Search for the cell housing the specified text and yield its [x, y] center coordinate. 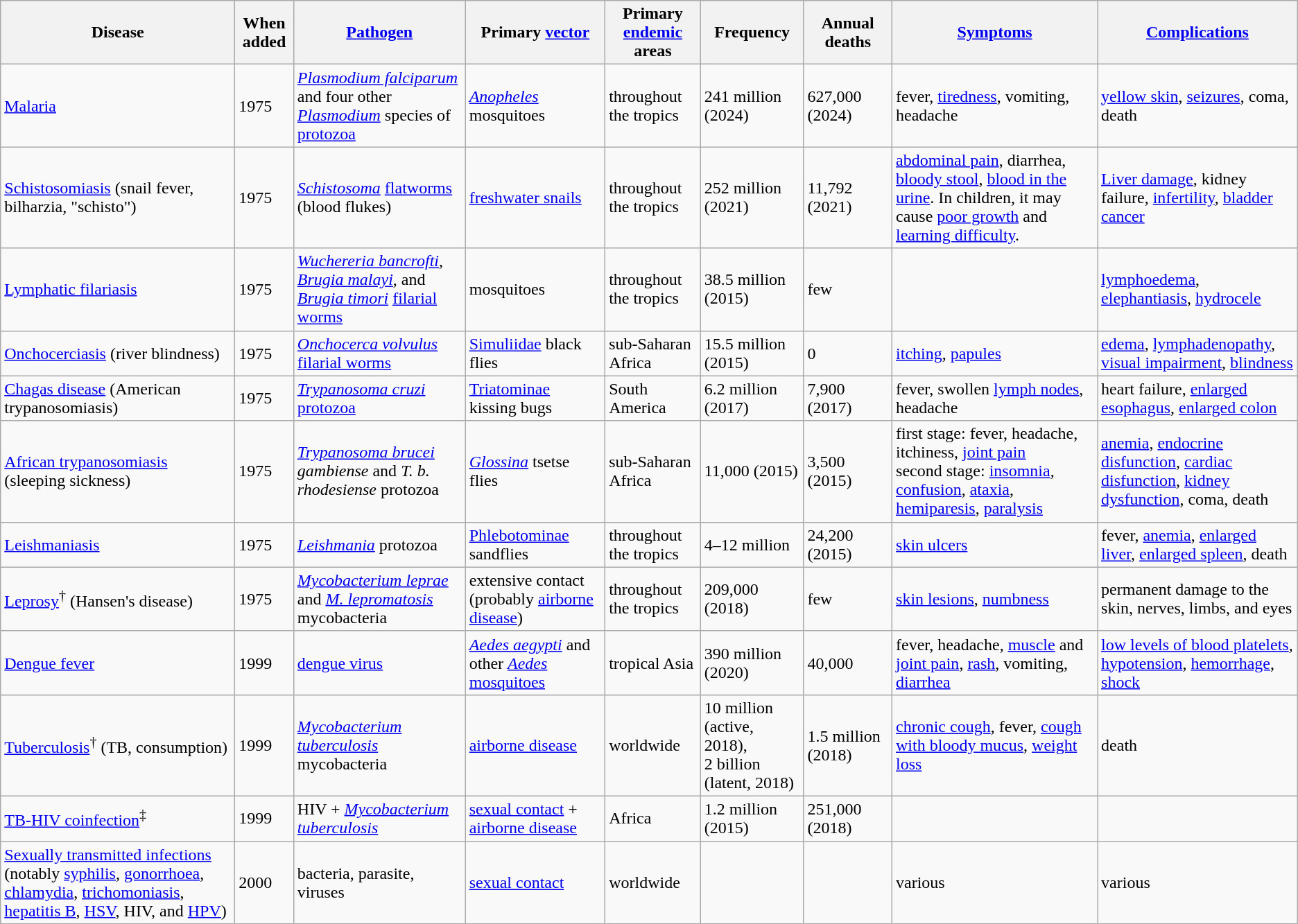
lymphoedema, elephantiasis, hydrocele [1198, 290]
Tuberculosis† (TB, consumption) [118, 745]
tropical Asia [653, 663]
African trypanosomiasis (sleeping sickness) [118, 471]
low levels of blood platelets, hypotension, hemorrhage, shock [1198, 663]
15.5 million (2015) [752, 354]
Complications [1198, 33]
390 million (2020) [752, 663]
HIV + Mycobacterium tuberculosis [379, 818]
TB-HIV coinfection‡ [118, 818]
heart failure, enlarged esophagus, enlarged colon [1198, 398]
yellow skin, seizures, coma, death [1198, 105]
fever, headache, muscle and joint pain, rash, vomiting, diarrhea [995, 663]
209,000 (2018) [752, 599]
11,000 (2015) [752, 471]
Anopheles mosquitoes [535, 105]
dengue virus [379, 663]
10 million (active, 2018),2 billion (latent, 2018) [752, 745]
skin ulcers [995, 545]
Leprosy† (Hansen's disease) [118, 599]
Plasmodium falciparum and four other Plasmodium species of protozoa [379, 105]
Dengue fever [118, 663]
Phlebotominae sandflies [535, 545]
Primary endemic areas [653, 33]
Onchocerciasis (river blindness) [118, 354]
extensive contact (probably airborne disease) [535, 599]
Glossina tsetse flies [535, 471]
abdominal pain, diarrhea, bloody stool, blood in the urine. In children, it may cause poor growth and learning difficulty. [995, 198]
Africa [653, 818]
When added [265, 33]
3,500 (2015) [848, 471]
permanent damage to the skin, nerves, limbs, and eyes [1198, 599]
Annual deaths [848, 33]
11,792 (2021) [848, 198]
1.2 million (2015) [752, 818]
Simuliidae black flies [535, 354]
Pathogen [379, 33]
Frequency [752, 33]
251,000 (2018) [848, 818]
Mycobacterium tuberculosis mycobacteria [379, 745]
edema, lymphadenopathy, visual impairment, blindness [1198, 354]
2000 [265, 883]
40,000 [848, 663]
fever, anemia, enlarged liver, enlarged spleen, death [1198, 545]
Trypanosoma brucei gambiense and T. b. rhodesiense protozoa [379, 471]
Schistosomiasis (snail fever, bilharzia, "schisto") [118, 198]
Aedes aegypti and other Aedes mosquitoes [535, 663]
itching, papules [995, 354]
Chagas disease (American trypanosomiasis) [118, 398]
fever, tiredness, vomiting, headache [995, 105]
24,200 (2015) [848, 545]
first stage: fever, headache, itchiness, joint painsecond stage: insomnia, confusion, ataxia, hemiparesis, paralysis [995, 471]
6.2 million (2017) [752, 398]
Malaria [118, 105]
Liver damage, kidney failure, infertility, bladder cancer [1198, 198]
Wuchereria bancrofti, Brugia malayi, and Brugia timori filarial worms [379, 290]
skin lesions, numbness [995, 599]
Schistosoma flatworms (blood flukes) [379, 198]
Trypanosoma cruzi protozoa [379, 398]
South America [653, 398]
Onchocerca volvulus filarial worms [379, 354]
4–12 million [752, 545]
freshwater snails [535, 198]
38.5 million (2015) [752, 290]
627,000 (2024) [848, 105]
sexual contact + airborne disease [535, 818]
Triatominae kissing bugs [535, 398]
1.5 million (2018) [848, 745]
airborne disease [535, 745]
Sexually transmitted infections (notably syphilis, gonorrhoea, chlamydia, trichomoniasis, hepatitis B, HSV, HIV, and HPV) [118, 883]
death [1198, 745]
anemia, endocrine disfunction, cardiac disfunction, kidney dysfunction, coma, death [1198, 471]
7,900 (2017) [848, 398]
Lymphatic filariasis [118, 290]
241 million (2024) [752, 105]
fever, swollen lymph nodes, headache [995, 398]
252 million (2021) [752, 198]
bacteria, parasite, viruses [379, 883]
Leishmaniasis [118, 545]
mosquitoes [535, 290]
sexual contact [535, 883]
Disease [118, 33]
Leishmania protozoa [379, 545]
Symptoms [995, 33]
Mycobacterium leprae and M. lepromatosis mycobacteria [379, 599]
Primary vector [535, 33]
chronic cough, fever, cough with bloody mucus, weight loss [995, 745]
0 [848, 354]
